Return the (x, y) coordinate for the center point of the cell that contains the specified text.  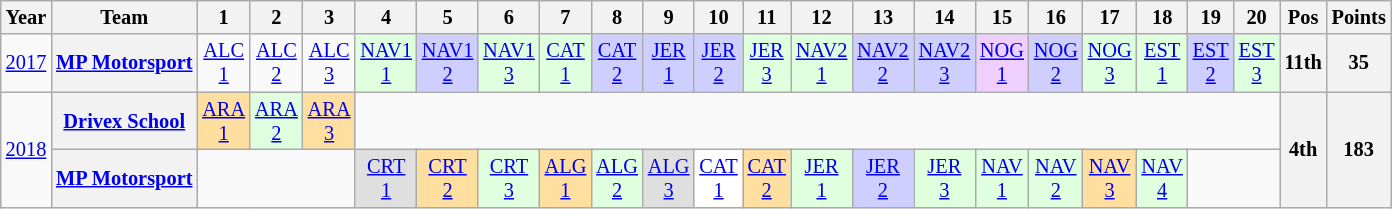
ALG1 (566, 178)
15 (1002, 17)
8 (617, 17)
EST1 (1162, 63)
2018 (26, 150)
CRT2 (448, 178)
NAV1 (1002, 178)
4 (386, 17)
NOG2 (1056, 63)
NAV11 (386, 63)
NAV12 (448, 63)
12 (822, 17)
EST3 (1257, 63)
6 (508, 17)
ARA1 (224, 121)
ARA2 (276, 121)
ARA3 (330, 121)
13 (882, 17)
18 (1162, 17)
ALC1 (224, 63)
7 (566, 17)
9 (669, 17)
16 (1056, 17)
1 (224, 17)
Pos (1304, 17)
11 (767, 17)
2 (276, 17)
NAV4 (1162, 178)
ALG2 (617, 178)
NAV21 (822, 63)
CRT3 (508, 178)
Team (124, 17)
20 (1257, 17)
183 (1359, 150)
Year (26, 17)
17 (1110, 17)
5 (448, 17)
19 (1211, 17)
ALC2 (276, 63)
CRT1 (386, 178)
4th (1304, 150)
NOG1 (1002, 63)
Drivex School (124, 121)
Points (1359, 17)
10 (718, 17)
35 (1359, 63)
NOG3 (1110, 63)
ALC3 (330, 63)
NAV13 (508, 63)
ALG3 (669, 178)
NAV22 (882, 63)
EST2 (1211, 63)
NAV2 (1056, 178)
NAV3 (1110, 178)
2017 (26, 63)
11th (1304, 63)
NAV23 (944, 63)
3 (330, 17)
14 (944, 17)
